Scan for the cell matching the given text and deliver its [X, Y] coordinate at center. 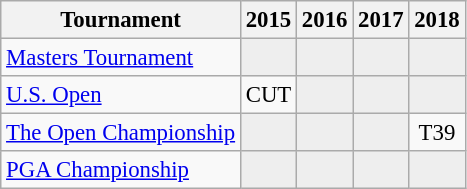
Masters Tournament [121, 58]
PGA Championship [121, 170]
U.S. Open [121, 95]
T39 [437, 133]
2015 [268, 20]
The Open Championship [121, 133]
2018 [437, 20]
2017 [381, 20]
CUT [268, 95]
Tournament [121, 20]
2016 [325, 20]
